Pinpoint the cell where the given text exists, returning its (X, Y) midpoint coordinate. 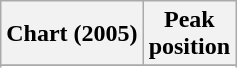
Peakposition (189, 34)
Chart (2005) (72, 34)
